Detect which cell encompasses the target text, then output its (X, Y) center coordinate. 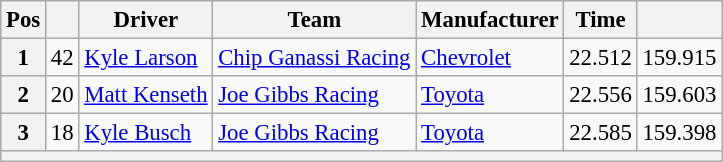
22.585 (600, 133)
Chevrolet (490, 58)
Pos (24, 20)
1 (24, 58)
Driver (146, 20)
Chip Ganassi Racing (314, 58)
Kyle Busch (146, 133)
20 (62, 95)
18 (62, 133)
159.603 (680, 95)
Matt Kenseth (146, 95)
Kyle Larson (146, 58)
Time (600, 20)
Manufacturer (490, 20)
2 (24, 95)
22.512 (600, 58)
159.915 (680, 58)
Team (314, 20)
3 (24, 133)
42 (62, 58)
159.398 (680, 133)
22.556 (600, 95)
